Scan for the cell matching the given text and deliver its (X, Y) coordinate at center. 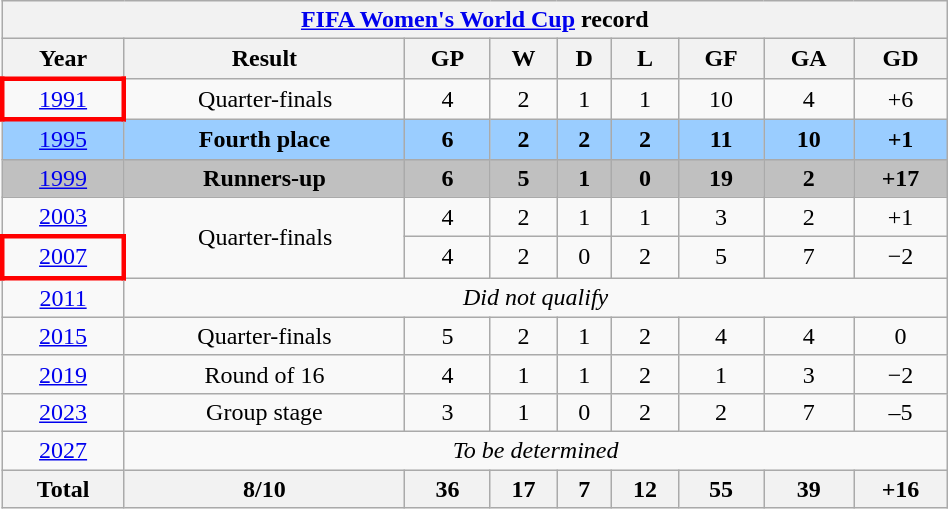
8/10 (264, 489)
2027 (63, 450)
19 (722, 178)
39 (809, 489)
GP (448, 59)
1991 (63, 98)
2023 (63, 412)
Result (264, 59)
Did not qualify (536, 298)
Runners-up (264, 178)
GA (809, 59)
GD (900, 59)
2007 (63, 258)
2003 (63, 217)
+6 (900, 98)
FIFA Women's World Cup record (474, 20)
Total (63, 489)
11 (722, 139)
Fourth place (264, 139)
W (524, 59)
55 (722, 489)
To be determined (536, 450)
Year (63, 59)
36 (448, 489)
1999 (63, 178)
–5 (900, 412)
17 (524, 489)
+16 (900, 489)
1995 (63, 139)
+17 (900, 178)
Group stage (264, 412)
2019 (63, 374)
2015 (63, 336)
GF (722, 59)
L (644, 59)
D (584, 59)
Round of 16 (264, 374)
2011 (63, 298)
12 (644, 489)
